Return the [x, y] coordinate for the center point of the cell that contains the specified text.  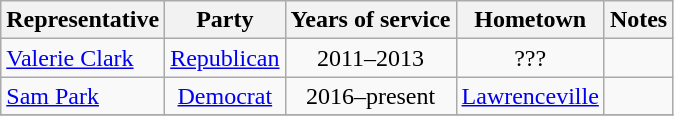
Valerie Clark [83, 58]
Sam Park [83, 96]
??? [530, 58]
2011–2013 [370, 58]
Representative [83, 20]
2016–present [370, 96]
Democrat [225, 96]
Lawrenceville [530, 96]
Republican [225, 58]
Notes [638, 20]
Years of service [370, 20]
Party [225, 20]
Hometown [530, 20]
